Search for the cell housing the specified text and yield its (x, y) center coordinate. 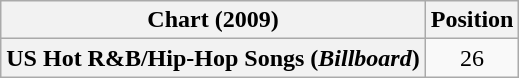
26 (472, 58)
US Hot R&B/Hip-Hop Songs (Billboard) (213, 58)
Chart (2009) (213, 20)
Position (472, 20)
